For the text-containing cell, return its midpoint in (X, Y) coordinate format. 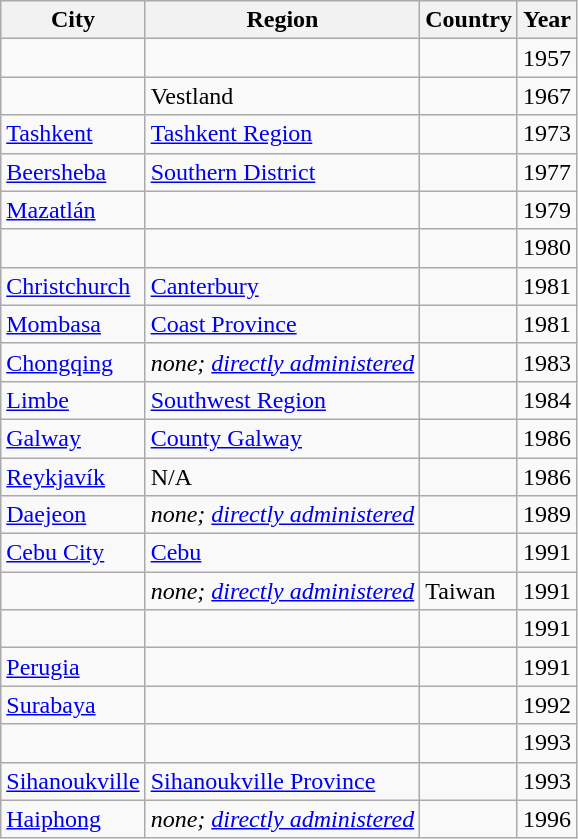
Reykjavík (73, 477)
1977 (546, 172)
1989 (546, 515)
Christchurch (73, 286)
Sihanoukville (73, 781)
Canterbury (282, 286)
1980 (546, 248)
Year (546, 20)
1984 (546, 400)
City (73, 20)
Cebu (282, 553)
N/A (282, 477)
1973 (546, 134)
Southern District (282, 172)
Chongqing (73, 362)
Daejeon (73, 515)
Mombasa (73, 324)
Country (469, 20)
Taiwan (469, 591)
Vestland (282, 96)
Limbe (73, 400)
Galway (73, 438)
Coast Province (282, 324)
Beersheba (73, 172)
Cebu City (73, 553)
Mazatlán (73, 210)
Region (282, 20)
County Galway (282, 438)
1957 (546, 58)
Tashkent (73, 134)
1983 (546, 362)
1996 (546, 819)
1979 (546, 210)
1967 (546, 96)
Surabaya (73, 705)
Sihanoukville Province (282, 781)
Perugia (73, 667)
Haiphong (73, 819)
Southwest Region (282, 400)
1992 (546, 705)
Tashkent Region (282, 134)
